Determine the (X, Y) coordinate at the center of the cell enclosing the given text.  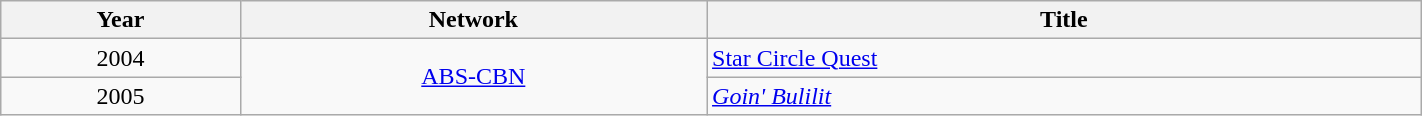
Year (120, 20)
Title (1064, 20)
Goin' Bulilit (1064, 96)
Star Circle Quest (1064, 58)
2005 (120, 96)
ABS-CBN (473, 77)
2004 (120, 58)
Network (473, 20)
